Return the (X, Y) coordinate for the center point of the cell that contains the specified text.  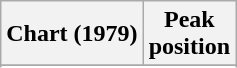
Chart (1979) (72, 34)
Peakposition (189, 34)
